Return the (x, y) coordinate for the center point of the cell that contains the specified text.  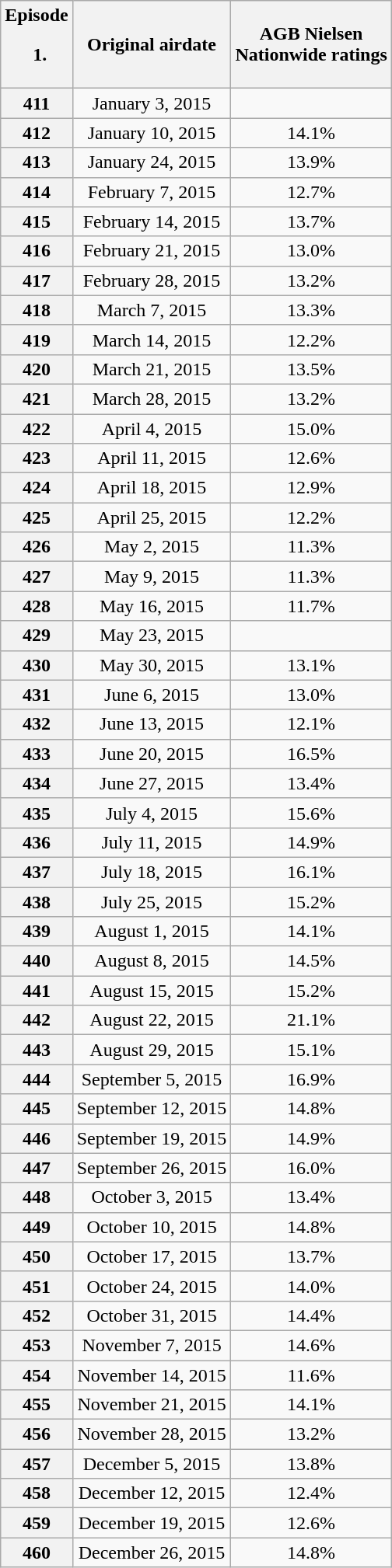
447 (37, 1168)
August 15, 2015 (152, 991)
14.4% (311, 1315)
November 21, 2015 (152, 1405)
May 16, 2015 (152, 606)
13.8% (311, 1464)
16.9% (311, 1079)
415 (37, 221)
451 (37, 1286)
September 12, 2015 (152, 1109)
413 (37, 162)
Episode (37, 45)
June 13, 2015 (152, 724)
April 25, 2015 (152, 517)
427 (37, 577)
455 (37, 1405)
421 (37, 399)
454 (37, 1375)
June 6, 2015 (152, 695)
411 (37, 103)
13.1% (311, 665)
420 (37, 369)
September 19, 2015 (152, 1138)
August 29, 2015 (152, 1050)
433 (37, 754)
460 (37, 1552)
432 (37, 724)
April 11, 2015 (152, 458)
444 (37, 1079)
429 (37, 636)
December 19, 2015 (152, 1523)
426 (37, 547)
January 3, 2015 (152, 103)
443 (37, 1050)
July 4, 2015 (152, 813)
November 28, 2015 (152, 1434)
July 25, 2015 (152, 902)
January 24, 2015 (152, 162)
452 (37, 1315)
May 30, 2015 (152, 665)
September 5, 2015 (152, 1079)
441 (37, 991)
October 24, 2015 (152, 1286)
416 (37, 251)
May 23, 2015 (152, 636)
13.3% (311, 310)
February 7, 2015 (152, 192)
March 28, 2015 (152, 399)
March 14, 2015 (152, 340)
14.6% (311, 1345)
November 14, 2015 (152, 1375)
445 (37, 1109)
March 21, 2015 (152, 369)
May 2, 2015 (152, 547)
April 18, 2015 (152, 488)
November 7, 2015 (152, 1345)
12.4% (311, 1493)
March 7, 2015 (152, 310)
442 (37, 1020)
August 1, 2015 (152, 932)
August 22, 2015 (152, 1020)
453 (37, 1345)
October 31, 2015 (152, 1315)
July 18, 2015 (152, 872)
October 17, 2015 (152, 1256)
February 28, 2015 (152, 280)
Original airdate (152, 45)
430 (37, 665)
May 9, 2015 (152, 577)
15.0% (311, 428)
417 (37, 280)
448 (37, 1197)
December 12, 2015 (152, 1493)
450 (37, 1256)
August 8, 2015 (152, 961)
425 (37, 517)
412 (37, 133)
428 (37, 606)
12.9% (311, 488)
12.7% (311, 192)
16.0% (311, 1168)
434 (37, 783)
423 (37, 458)
439 (37, 932)
16.5% (311, 754)
15.6% (311, 813)
15.1% (311, 1050)
424 (37, 488)
437 (37, 872)
14.5% (311, 961)
414 (37, 192)
438 (37, 902)
April 4, 2015 (152, 428)
13.9% (311, 162)
11.6% (311, 1375)
446 (37, 1138)
431 (37, 695)
December 26, 2015 (152, 1552)
21.1% (311, 1020)
436 (37, 842)
459 (37, 1523)
422 (37, 428)
456 (37, 1434)
16.1% (311, 872)
13.5% (311, 369)
January 10, 2015 (152, 133)
June 27, 2015 (152, 783)
418 (37, 310)
October 10, 2015 (152, 1227)
449 (37, 1227)
435 (37, 813)
December 5, 2015 (152, 1464)
AGB NielsenNationwide ratings (311, 45)
September 26, 2015 (152, 1168)
October 3, 2015 (152, 1197)
12.1% (311, 724)
11.7% (311, 606)
July 11, 2015 (152, 842)
February 14, 2015 (152, 221)
457 (37, 1464)
February 21, 2015 (152, 251)
419 (37, 340)
June 20, 2015 (152, 754)
440 (37, 961)
458 (37, 1493)
14.0% (311, 1286)
